Locate the cell with the specified text and output its (x, y) center coordinate. 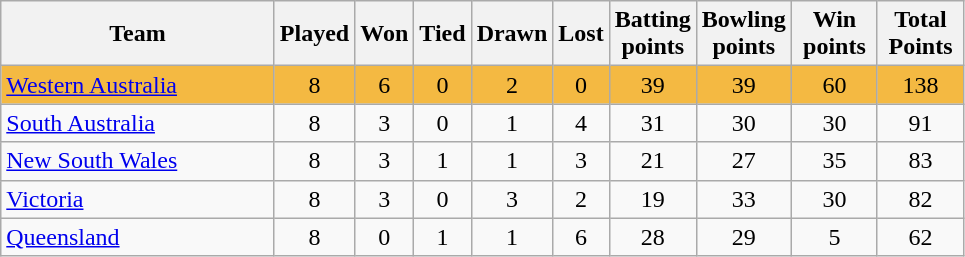
Total Points (920, 34)
28 (652, 237)
4 (581, 123)
33 (744, 199)
Tied (442, 34)
62 (920, 237)
Bowling points (744, 34)
29 (744, 237)
138 (920, 85)
Victoria (138, 199)
Western Australia (138, 85)
82 (920, 199)
27 (744, 161)
21 (652, 161)
Queensland (138, 237)
Played (314, 34)
35 (834, 161)
91 (920, 123)
South Australia (138, 123)
Won (384, 34)
60 (834, 85)
31 (652, 123)
Team (138, 34)
Batting points (652, 34)
Lost (581, 34)
5 (834, 237)
19 (652, 199)
New South Wales (138, 161)
83 (920, 161)
Drawn (512, 34)
Win points (834, 34)
